Extract the [x, y] coordinate from the center of the cell holding the provided text.  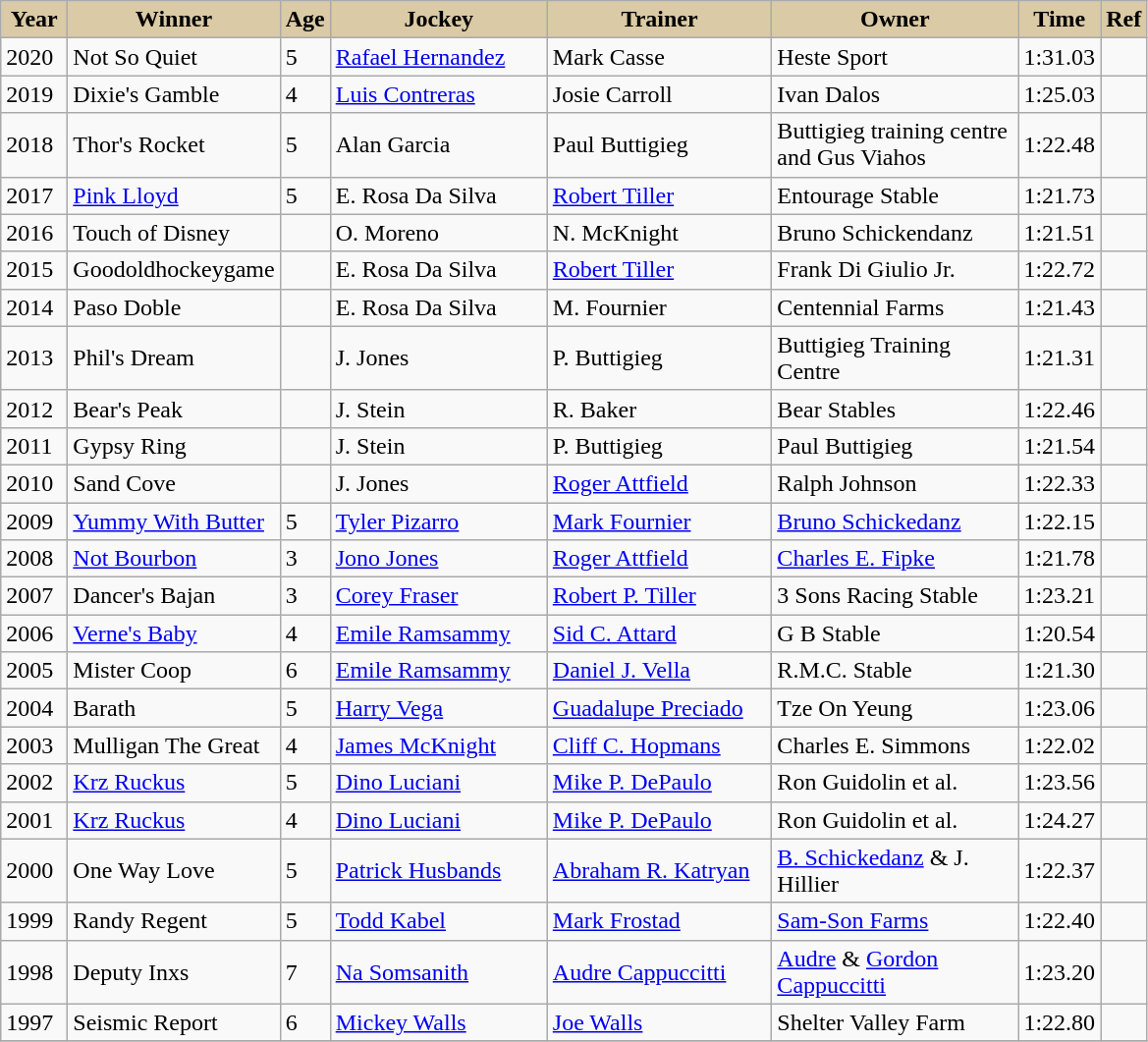
1:24.27 [1060, 820]
R. Baker [660, 409]
1:21.78 [1060, 559]
2007 [34, 596]
1999 [34, 921]
Seismic Report [174, 1022]
Barath [174, 708]
Cliff C. Hopmans [660, 745]
Dixie's Gamble [174, 94]
Winner [174, 20]
Mickey Walls [438, 1022]
Bruno Schickendanz [896, 233]
Alan Garcia [438, 145]
Not Bourbon [174, 559]
1998 [34, 972]
N. McKnight [660, 233]
Patrick Husbands [438, 870]
Mark Casse [660, 57]
Audre & Gordon Cappuccitti [896, 972]
Year [34, 20]
Randy Regent [174, 921]
1:22.72 [1060, 270]
Jockey [438, 20]
2003 [34, 745]
Charles E. Fipke [896, 559]
Entourage Stable [896, 195]
Paso Doble [174, 307]
O. Moreno [438, 233]
1:22.02 [1060, 745]
Deputy Inxs [174, 972]
Time [1060, 20]
Trainer [660, 20]
Daniel J. Vella [660, 671]
1:21.54 [1060, 446]
Not So Quiet [174, 57]
2013 [34, 357]
2012 [34, 409]
2017 [34, 195]
Todd Kabel [438, 921]
Jono Jones [438, 559]
G B Stable [896, 633]
1:31.03 [1060, 57]
3 Sons Racing Stable [896, 596]
Tze On Yeung [896, 708]
Sid C. Attard [660, 633]
Sand Cove [174, 483]
Abraham R. Katryan [660, 870]
1:22.46 [1060, 409]
1:22.80 [1060, 1022]
Phil's Dream [174, 357]
Audre Cappuccitti [660, 972]
Thor's Rocket [174, 145]
Verne's Baby [174, 633]
1:23.21 [1060, 596]
2002 [34, 783]
Bear's Peak [174, 409]
1:22.48 [1060, 145]
Na Somsanith [438, 972]
1:21.51 [1060, 233]
1997 [34, 1022]
Age [304, 20]
2000 [34, 870]
Ivan Dalos [896, 94]
Corey Fraser [438, 596]
2020 [34, 57]
Robert P. Tiller [660, 596]
Bruno Schickedanz [896, 521]
Centennial Farms [896, 307]
1:23.56 [1060, 783]
1:23.06 [1060, 708]
James McKnight [438, 745]
2009 [34, 521]
1:22.33 [1060, 483]
1:22.40 [1060, 921]
1:22.15 [1060, 521]
2018 [34, 145]
1:23.20 [1060, 972]
Sam-Son Farms [896, 921]
Buttigieg training centre and Gus Viahos [896, 145]
B. Schickedanz & J. Hillier [896, 870]
Bear Stables [896, 409]
1:20.54 [1060, 633]
Mark Fournier [660, 521]
Mark Frostad [660, 921]
2015 [34, 270]
Guadalupe Preciado [660, 708]
2011 [34, 446]
Mulligan The Great [174, 745]
Dancer's Bajan [174, 596]
One Way Love [174, 870]
Harry Vega [438, 708]
2001 [34, 820]
1:21.30 [1060, 671]
2016 [34, 233]
Josie Carroll [660, 94]
Touch of Disney [174, 233]
1:22.37 [1060, 870]
Yummy With Butter [174, 521]
Ref [1123, 20]
2005 [34, 671]
Rafael Hernandez [438, 57]
Gypsy Ring [174, 446]
Buttigieg Training Centre [896, 357]
1:21.43 [1060, 307]
Luis Contreras [438, 94]
1:21.73 [1060, 195]
Charles E. Simmons [896, 745]
2019 [34, 94]
Tyler Pizarro [438, 521]
Goodoldhockeygame [174, 270]
2004 [34, 708]
Ralph Johnson [896, 483]
7 [304, 972]
2014 [34, 307]
1:25.03 [1060, 94]
1:21.31 [1060, 357]
M. Fournier [660, 307]
Shelter Valley Farm [896, 1022]
Frank Di Giulio Jr. [896, 270]
Heste Sport [896, 57]
Joe Walls [660, 1022]
R.M.C. Stable [896, 671]
Owner [896, 20]
Mister Coop [174, 671]
2006 [34, 633]
2010 [34, 483]
2008 [34, 559]
Pink Lloyd [174, 195]
